Output the (x, y) coordinate of the center of the cell containing the given text.  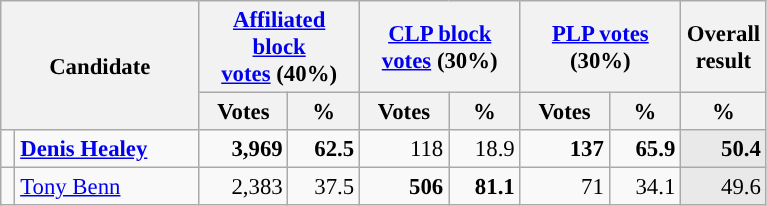
506 (404, 187)
Candidate (100, 66)
Affiliated blockvotes (40%) (280, 47)
CLP block votes (30%) (440, 47)
3,969 (244, 149)
2,383 (244, 187)
Tony Benn (107, 187)
65.9 (644, 149)
137 (564, 149)
71 (564, 187)
PLP votes (30%) (600, 47)
50.4 (724, 149)
37.5 (324, 187)
118 (404, 149)
Overall result (724, 47)
81.1 (484, 187)
62.5 (324, 149)
18.9 (484, 149)
Denis Healey (107, 149)
49.6 (724, 187)
34.1 (644, 187)
